Capture the cell that displays the provided text and extract its (x, y) central coordinate. 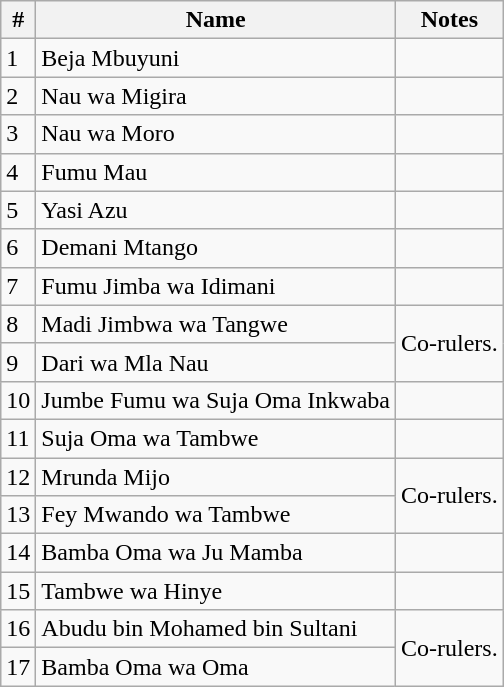
3 (18, 134)
8 (18, 324)
Abudu bin Mohamed bin Sultani (216, 629)
Beja Mbuyuni (216, 58)
Mrunda Mijo (216, 477)
5 (18, 210)
13 (18, 515)
# (18, 20)
Notes (449, 20)
Jumbe Fumu wa Suja Oma Inkwaba (216, 400)
Name (216, 20)
14 (18, 553)
Bamba Oma wa Ju Mamba (216, 553)
Nau wa Migira (216, 96)
1 (18, 58)
15 (18, 591)
Madi Jimbwa wa Tangwe (216, 324)
2 (18, 96)
17 (18, 667)
7 (18, 286)
10 (18, 400)
4 (18, 172)
12 (18, 477)
Yasi Azu (216, 210)
Suja Oma wa Tambwe (216, 438)
6 (18, 248)
16 (18, 629)
Demani Mtango (216, 248)
Tambwe wa Hinye (216, 591)
Fumu Mau (216, 172)
9 (18, 362)
Bamba Oma wa Oma (216, 667)
11 (18, 438)
Nau wa Moro (216, 134)
Dari wa Mla Nau (216, 362)
Fumu Jimba wa Idimani (216, 286)
Fey Mwando wa Tambwe (216, 515)
